Return the [X, Y] coordinate for the center point of the cell that contains the specified text.  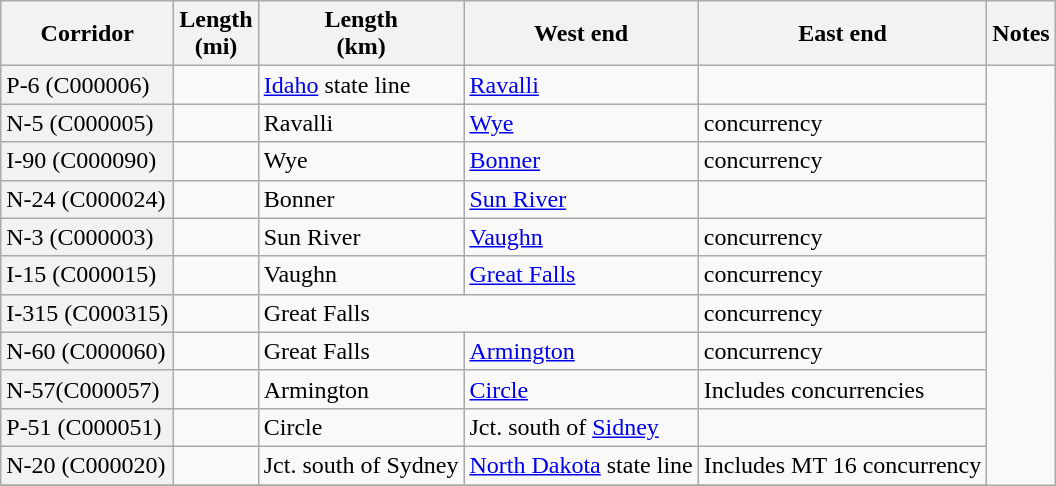
P-51 (C000051) [88, 427]
Jct. south of Sidney [581, 427]
N-24 (C000024) [88, 199]
N-5 (C000005) [88, 123]
West end [581, 34]
N-60 (C000060) [88, 351]
N-57(C000057) [88, 389]
P-6 (C000006) [88, 85]
N-3 (C000003) [88, 237]
Notes [1021, 34]
I-90 (C000090) [88, 161]
N-20 (C000020) [88, 465]
Idaho state line [361, 85]
Includes concurrencies [842, 389]
Length(km) [361, 34]
Includes MT 16 concurrency [842, 465]
I-315 (C000315) [88, 313]
East end [842, 34]
Jct. south of Sydney [361, 465]
Length(mi) [216, 34]
Corridor [88, 34]
I-15 (C000015) [88, 275]
North Dakota state line [581, 465]
